Provide the (x, y) coordinate of the cell's center where the given text is located.  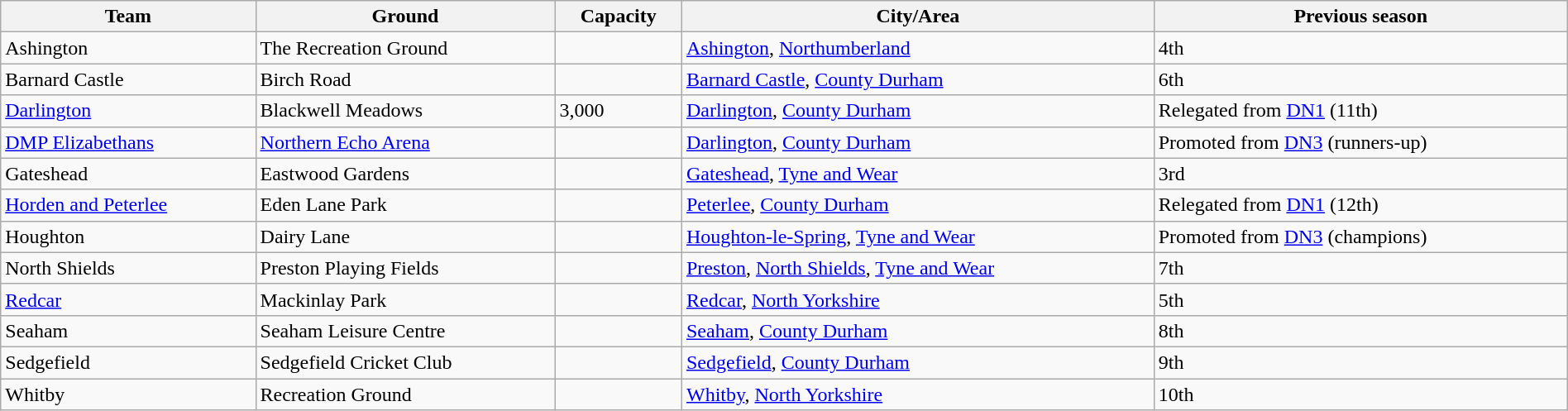
Promoted from DN3 (champions) (1360, 237)
Whitby, North Yorkshire (918, 394)
Relegated from DN1 (12th) (1360, 205)
Ashington (128, 48)
Seaham, County Durham (918, 331)
Promoted from DN3 (runners-up) (1360, 142)
Eastwood Gardens (405, 174)
North Shields (128, 268)
Sedgefield (128, 362)
Northern Echo Arena (405, 142)
Seaham Leisure Centre (405, 331)
Barnard Castle, County Durham (918, 79)
Birch Road (405, 79)
4th (1360, 48)
Gateshead, Tyne and Wear (918, 174)
Whitby (128, 394)
Sedgefield, County Durham (918, 362)
Redcar (128, 299)
Dairy Lane (405, 237)
3rd (1360, 174)
Mackinlay Park (405, 299)
Horden and Peterlee (128, 205)
DMP Elizabethans (128, 142)
Ashington, Northumberland (918, 48)
Houghton-le-Spring, Tyne and Wear (918, 237)
Peterlee, County Durham (918, 205)
Redcar, North Yorkshire (918, 299)
The Recreation Ground (405, 48)
Preston Playing Fields (405, 268)
Preston, North Shields, Tyne and Wear (918, 268)
10th (1360, 394)
3,000 (619, 111)
Barnard Castle (128, 79)
Gateshead (128, 174)
Relegated from DN1 (11th) (1360, 111)
Blackwell Meadows (405, 111)
Team (128, 17)
7th (1360, 268)
9th (1360, 362)
Capacity (619, 17)
Seaham (128, 331)
Houghton (128, 237)
Previous season (1360, 17)
Sedgefield Cricket Club (405, 362)
Ground (405, 17)
8th (1360, 331)
Eden Lane Park (405, 205)
5th (1360, 299)
Darlington (128, 111)
Recreation Ground (405, 394)
City/Area (918, 17)
6th (1360, 79)
